From the cell containing the given text, extract its center point as [x, y] coordinate. 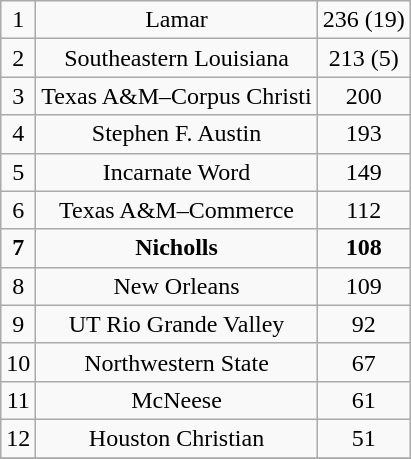
Lamar [176, 20]
Southeastern Louisiana [176, 58]
Houston Christian [176, 438]
Texas A&M–Commerce [176, 210]
67 [364, 362]
8 [18, 286]
149 [364, 172]
9 [18, 324]
236 (19) [364, 20]
Nicholls [176, 248]
2 [18, 58]
109 [364, 286]
11 [18, 400]
Stephen F. Austin [176, 134]
McNeese [176, 400]
New Orleans [176, 286]
51 [364, 438]
92 [364, 324]
61 [364, 400]
10 [18, 362]
4 [18, 134]
1 [18, 20]
108 [364, 248]
5 [18, 172]
12 [18, 438]
6 [18, 210]
213 (5) [364, 58]
193 [364, 134]
Texas A&M–Corpus Christi [176, 96]
Incarnate Word [176, 172]
7 [18, 248]
112 [364, 210]
3 [18, 96]
Northwestern State [176, 362]
200 [364, 96]
UT Rio Grande Valley [176, 324]
